Identify which cell holds the provided text, then report its [X, Y] central coordinate. 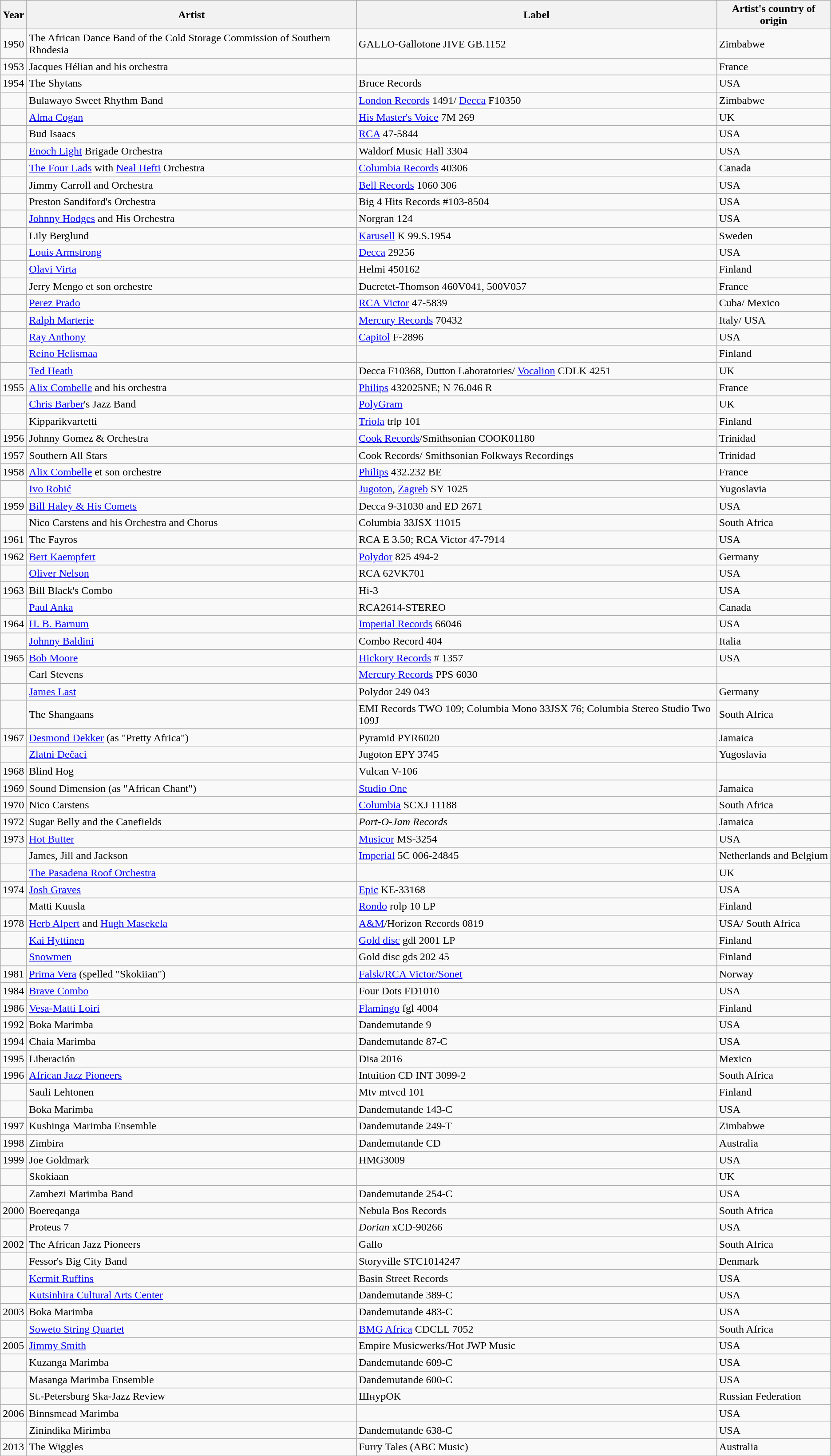
Kutsinhira Cultural Arts Center [192, 1295]
Gallo [537, 1244]
Dandemutande 254-C [537, 1194]
Bob Moore [192, 658]
Alix Combelle and his orchestra [192, 388]
Epic KE-33168 [537, 890]
Perez Prado [192, 303]
RCA Victor 47-5839 [537, 303]
Carl Stevens [192, 675]
The African Jazz Pioneers [192, 1244]
Olavi Virta [192, 269]
Louis Armstrong [192, 253]
Big 4 Hits Records #103-8504 [537, 202]
Bulawayo Sweet Rhythm Band [192, 100]
1963 [13, 590]
H. B. Barnum [192, 624]
RCA 47-5844 [537, 134]
Hot Butter [192, 839]
Ted Heath [192, 371]
Combo Record 404 [537, 641]
1978 [13, 923]
Disa 2016 [537, 1059]
Rondo rolp 10 LP [537, 906]
Empire Musicwerks/Hot JWP Music [537, 1346]
Mercury Records PPS 6030 [537, 675]
Year [13, 15]
Dandemutande 87-C [537, 1041]
1964 [13, 624]
Philips 432.232 BE [537, 472]
Norway [773, 974]
1959 [13, 506]
Vulcan V-106 [537, 771]
Lily Berglund [192, 236]
Hickory Records # 1357 [537, 658]
Decca 29256 [537, 253]
London Records 1491/ Decca F10350 [537, 100]
2000 [13, 1211]
The Pasadena Roof Orchestra [192, 873]
The Shangaans [192, 715]
Triola trlp 101 [537, 421]
Dandemutande 249-T [537, 1126]
Zambezi Marimba Band [192, 1194]
The Four Lads with Neal Hefti Orchestra [192, 168]
Zinindika Mirimba [192, 1430]
1996 [13, 1076]
Nico Carstens [192, 805]
Fessor's Big City Band [192, 1261]
Cook Records/Smithsonian COOK01180 [537, 438]
Sugar Belly and the Canefields [192, 822]
Bill Black's Combo [192, 590]
2006 [13, 1413]
Desmond Dekker (as "Pretty Africa") [192, 737]
Preston Sandiford's Orchestra [192, 202]
Four Dots FD1010 [537, 991]
1973 [13, 839]
Storyville STC1014247 [537, 1261]
The African Dance Band of the Cold Storage Commission of Southern Rhodesia [192, 44]
1955 [13, 388]
Enoch Light Brigade Orchestra [192, 151]
Jugoton, Zagreb SY 1025 [537, 489]
Brave Combo [192, 991]
Sweden [773, 236]
The Wiggles [192, 1447]
Dandemutande 600-C [537, 1380]
Dandemutande CD [537, 1143]
2005 [13, 1346]
James Last [192, 692]
Label [537, 15]
Dandemutande 483-C [537, 1312]
1950 [13, 44]
Masanga Marimba Ensemble [192, 1380]
Jerry Mengo et son orchestre [192, 286]
Kermit Ruffins [192, 1278]
Bill Haley & His Comets [192, 506]
Johnny Hodges and His Orchestra [192, 218]
Proteus 7 [192, 1227]
1956 [13, 438]
Mercury Records 70432 [537, 320]
Southern All Stars [192, 455]
Kai Hyttinen [192, 940]
Furry Tales (ABC Music) [537, 1447]
Philips 432025NE; N 76.046 R [537, 388]
Sound Dimension (as "African Chant") [192, 788]
Italy/ USA [773, 320]
RCA 62VK701 [537, 574]
Cook Records/ Smithsonian Folkways Recordings [537, 455]
Bud Isaacs [192, 134]
James, Jill and Jackson [192, 856]
Chris Barber's Jazz Band [192, 404]
1999 [13, 1160]
The Shytans [192, 83]
Zlatni Dečaci [192, 754]
Bert Kaempfert [192, 557]
Decca F10368, Dutton Laboratories/ Vocalion CDLK 4251 [537, 371]
1995 [13, 1059]
Imperial Records 66046 [537, 624]
PolyGram [537, 404]
Port-O-Jam Records [537, 822]
1981 [13, 974]
Johnny Baldini [192, 641]
Denmark [773, 1261]
Falsk/RCA Victor/Sonet [537, 974]
Musicor MS-3254 [537, 839]
ШнурОК [537, 1397]
Ralph Marterie [192, 320]
St.-Petersburg Ska-Jazz Review [192, 1397]
His Master's Voice 7M 269 [537, 117]
Blind Hog [192, 771]
Binnsmead Marimba [192, 1413]
Mtv mtvcd 101 [537, 1092]
1958 [13, 472]
Ray Anthony [192, 337]
Dandemutande 609-C [537, 1363]
GALLO-Gallotone JIVE GB.1152 [537, 44]
Cuba/ Mexico [773, 303]
Dandemutande 638-C [537, 1430]
Skokiaan [192, 1177]
1965 [13, 658]
Johnny Gomez & Orchestra [192, 438]
Ducretet-Thomson 460V041, 500V057 [537, 286]
Dandemutande 389-C [537, 1295]
1972 [13, 822]
Polydor 825 494-2 [537, 557]
1954 [13, 83]
1961 [13, 540]
Paul Anka [192, 607]
Jimmy Carroll and Orchestra [192, 185]
Studio One [537, 788]
Gold disc gds 202 45 [537, 957]
RCA E 3.50; RCA Victor 47-7914 [537, 540]
Dorian xCD-90266 [537, 1227]
1968 [13, 771]
BMG Africa CDCLL 7052 [537, 1329]
African Jazz Pioneers [192, 1076]
Ivo Robić [192, 489]
1998 [13, 1143]
2013 [13, 1447]
Kushinga Marimba Ensemble [192, 1126]
Chaia Marimba [192, 1041]
1953 [13, 67]
The Fayros [192, 540]
Helmi 450162 [537, 269]
USA/ South Africa [773, 923]
Basin Street Records [537, 1278]
Josh Graves [192, 890]
1969 [13, 788]
Artist [192, 15]
Nebula Bos Records [537, 1211]
Hi-3 [537, 590]
1967 [13, 737]
Pyramid PYR6020 [537, 737]
Russian Federation [773, 1397]
1986 [13, 1008]
Vesa-Matti Loiri [192, 1008]
Columbia SCXJ 11188 [537, 805]
1984 [13, 991]
Sauli Lehtonen [192, 1092]
Columbia Records 40306 [537, 168]
1970 [13, 805]
Karusell K 99.S.1954 [537, 236]
Polydor 249 043 [537, 692]
Capitol F-2896 [537, 337]
Liberación [192, 1059]
1957 [13, 455]
Netherlands and Belgium [773, 856]
Columbia 33JSX 11015 [537, 523]
Joe Goldmark [192, 1160]
Intuition CD INT 3099-2 [537, 1076]
1974 [13, 890]
Matti Kuusla [192, 906]
1962 [13, 557]
Soweto String Quartet [192, 1329]
Artist's country of origin [773, 15]
Jugoton EPY 3745 [537, 754]
1992 [13, 1025]
Prima Vera (spelled "Skokiian") [192, 974]
Waldorf Music Hall 3304 [537, 151]
Reino Helismaa [192, 354]
Decca 9-31030 and ED 2671 [537, 506]
RCA2614-STEREO [537, 607]
1997 [13, 1126]
1994 [13, 1041]
2003 [13, 1312]
Flamingo fgl 4004 [537, 1008]
Gold disc gdl 2001 LP [537, 940]
Kuzanga Marimba [192, 1363]
Alma Cogan [192, 117]
Jacques Hélian and his orchestra [192, 67]
Dandemutande 9 [537, 1025]
2002 [13, 1244]
Italia [773, 641]
Bruce Records [537, 83]
Boereqanga [192, 1211]
Zimbira [192, 1143]
Bell Records 1060 306 [537, 185]
A&M/Horizon Records 0819 [537, 923]
Snowmen [192, 957]
Imperial 5C 006-24845 [537, 856]
Alix Combelle et son orchestre [192, 472]
Herb Alpert and Hugh Masekela [192, 923]
Kipparikvartetti [192, 421]
Norgran 124 [537, 218]
Jimmy Smith [192, 1346]
Mexico [773, 1059]
HMG3009 [537, 1160]
Nico Carstens and his Orchestra and Chorus [192, 523]
EMI Records TWO 109; Columbia Mono 33JSX 76; Columbia Stereo Studio Two 109J [537, 715]
Dandemutande 143-C [537, 1109]
Oliver Nelson [192, 574]
